From the cell containing the given text, extract its center point as (x, y) coordinate. 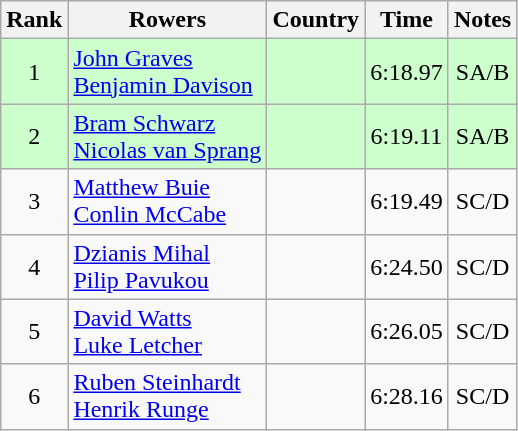
6:19.11 (407, 136)
4 (34, 266)
Dzianis MihalPilip Pavukou (168, 266)
Bram SchwarzNicolas van Sprang (168, 136)
6:28.16 (407, 396)
David WattsLuke Letcher (168, 332)
Rank (34, 20)
Time (407, 20)
6 (34, 396)
6:26.05 (407, 332)
6:24.50 (407, 266)
John GravesBenjamin Davison (168, 72)
2 (34, 136)
1 (34, 72)
3 (34, 202)
Notes (482, 20)
5 (34, 332)
Rowers (168, 20)
Country (316, 20)
6:18.97 (407, 72)
Matthew BuieConlin McCabe (168, 202)
Ruben SteinhardtHenrik Runge (168, 396)
6:19.49 (407, 202)
